Extract the (X, Y) coordinate from the center of the cell holding the provided text.  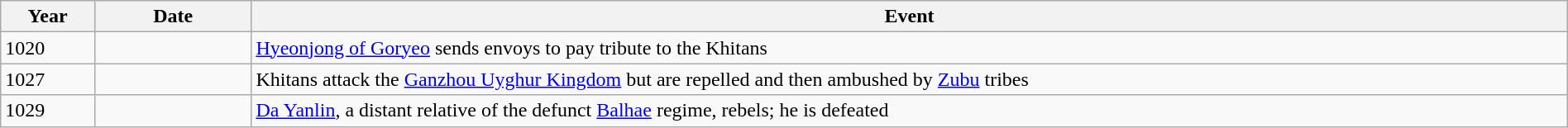
Hyeonjong of Goryeo sends envoys to pay tribute to the Khitans (910, 48)
Da Yanlin, a distant relative of the defunct Balhae regime, rebels; he is defeated (910, 111)
Date (172, 17)
1029 (48, 111)
1027 (48, 79)
1020 (48, 48)
Year (48, 17)
Event (910, 17)
Khitans attack the Ganzhou Uyghur Kingdom but are repelled and then ambushed by Zubu tribes (910, 79)
